Determine the (X, Y) coordinate at the center of the cell enclosing the given text.  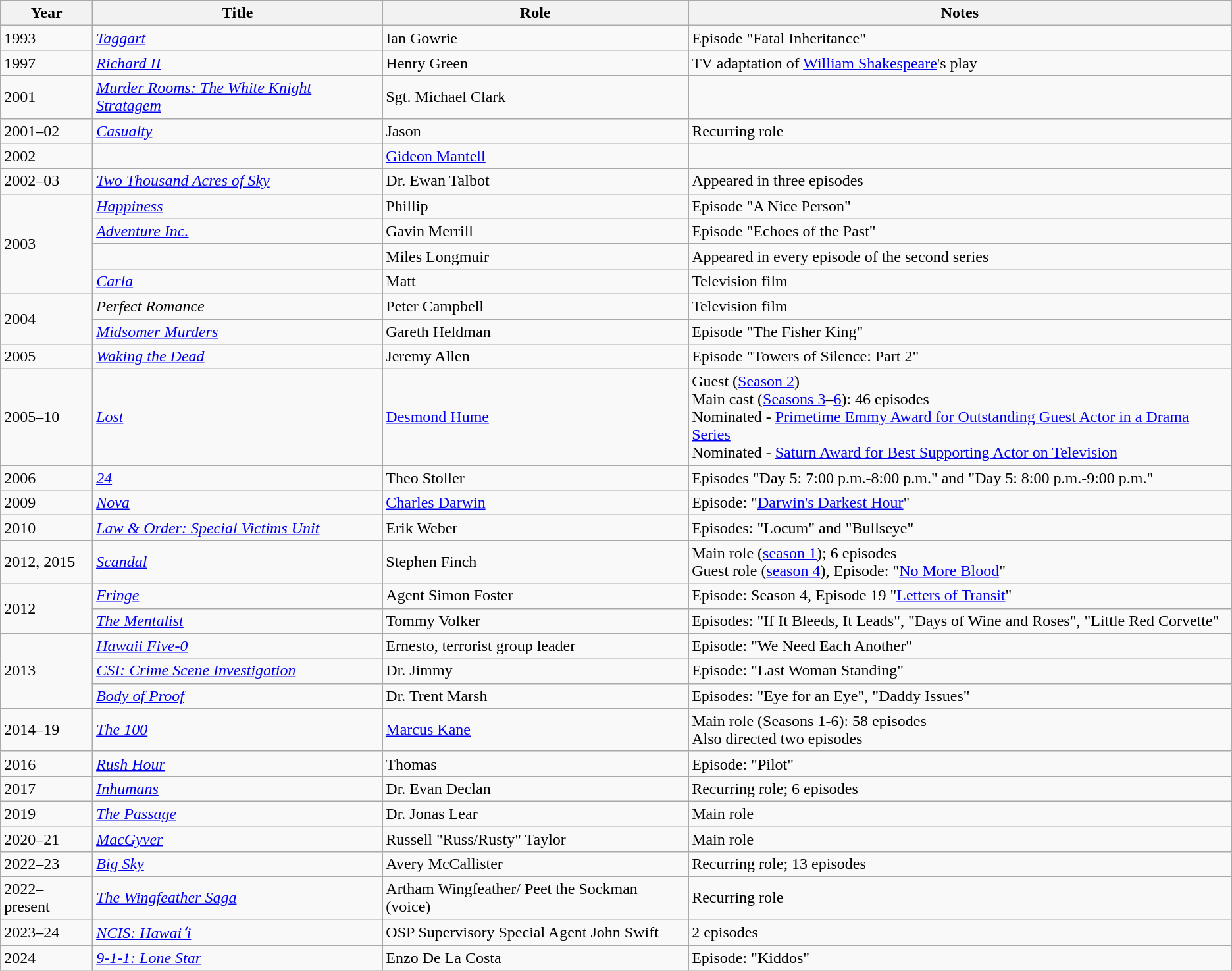
Episodes "Day 5: 7:00 p.m.-8:00 p.m." and "Day 5: 8:00 p.m.-9:00 p.m." (960, 478)
2023–24 (47, 933)
2019 (47, 814)
Episode: "We Need Each Another" (960, 646)
Murder Rooms: The White Knight Stratagem (238, 97)
2005–10 (47, 417)
Two Thousand Acres of Sky (238, 181)
2012, 2015 (47, 562)
Jeremy Allen (536, 357)
Enzo De La Costa (536, 958)
Episode: "Darwin's Darkest Hour" (960, 503)
Recurring role; 6 episodes (960, 789)
Body of Proof (238, 696)
Jason (536, 131)
Stephen Finch (536, 562)
Role (536, 13)
Casualty (238, 131)
Theo Stoller (536, 478)
2 episodes (960, 933)
2012 (47, 608)
2002 (47, 156)
2002–03 (47, 181)
Thomas (536, 764)
Recurring role; 13 episodes (960, 864)
1993 (47, 38)
Perfect Romance (238, 306)
The Mentalist (238, 621)
MacGyver (238, 839)
Notes (960, 13)
2024 (47, 958)
Main role (Seasons 1-6): 58 episodes Also directed two episodes (960, 729)
Ernesto, terrorist group leader (536, 646)
Midsomer Murders (238, 331)
Episode: "Kiddos" (960, 958)
Hawaii Five-0 (238, 646)
Gavin Merrill (536, 231)
Episode: "Last Woman Standing" (960, 671)
Law & Order: Special Victims Unit (238, 528)
2022–present (47, 898)
9-1-1: Lone Star (238, 958)
Episode: Season 4, Episode 19 "Letters of Transit" (960, 596)
Agent Simon Foster (536, 596)
Artham Wingfeather/ Peet the Sockman (voice) (536, 898)
Episodes: "If It Bleeds, It Leads", "Days of Wine and Roses", "Little Red Corvette" (960, 621)
Richard II (238, 63)
Gideon Mantell (536, 156)
TV adaptation of William Shakespeare's play (960, 63)
Nova (238, 503)
Appeared in every episode of the second series (960, 256)
OSP Supervisory Special Agent John Swift (536, 933)
Episode "Fatal Inheritance" (960, 38)
Scandal (238, 562)
Carla (238, 281)
2013 (47, 671)
2017 (47, 789)
Happiness (238, 206)
2004 (47, 319)
Lost (238, 417)
Adventure Inc. (238, 231)
2003 (47, 244)
Marcus Kane (536, 729)
Sgt. Michael Clark (536, 97)
Episodes: "Locum" and "Bullseye" (960, 528)
Ian Gowrie (536, 38)
Phillip (536, 206)
Dr. Jonas Lear (536, 814)
Peter Campbell (536, 306)
Gareth Heldman (536, 331)
Episode: "Pilot" (960, 764)
The Passage (238, 814)
2009 (47, 503)
2010 (47, 528)
Big Sky (238, 864)
Matt (536, 281)
NCIS: Hawaiʻi (238, 933)
Main role (season 1); 6 episodesGuest role (season 4), Episode: "No More Blood" (960, 562)
2001–02 (47, 131)
Appeared in three episodes (960, 181)
Waking the Dead (238, 357)
2001 (47, 97)
Tommy Volker (536, 621)
Year (47, 13)
Miles Longmuir (536, 256)
CSI: Crime Scene Investigation (238, 671)
Dr. Ewan Talbot (536, 181)
2005 (47, 357)
Inhumans (238, 789)
Episode "Towers of Silence: Part 2" (960, 357)
Desmond Hume (536, 417)
Episode "The Fisher King" (960, 331)
The 100 (238, 729)
Episode "Echoes of the Past" (960, 231)
Rush Hour (238, 764)
The Wingfeather Saga (238, 898)
Title (238, 13)
2014–19 (47, 729)
Avery McCallister (536, 864)
Russell "Russ/Rusty" Taylor (536, 839)
Episodes: "Eye for an Eye", "Daddy Issues" (960, 696)
1997 (47, 63)
Erik Weber (536, 528)
2016 (47, 764)
Fringe (238, 596)
Episode "A Nice Person" (960, 206)
2020–21 (47, 839)
Dr. Trent Marsh (536, 696)
2006 (47, 478)
Taggart (238, 38)
Henry Green (536, 63)
Charles Darwin (536, 503)
2022–23 (47, 864)
24 (238, 478)
Dr. Evan Declan (536, 789)
Dr. Jimmy (536, 671)
